Locate the cell with the specified text and output its (x, y) center coordinate. 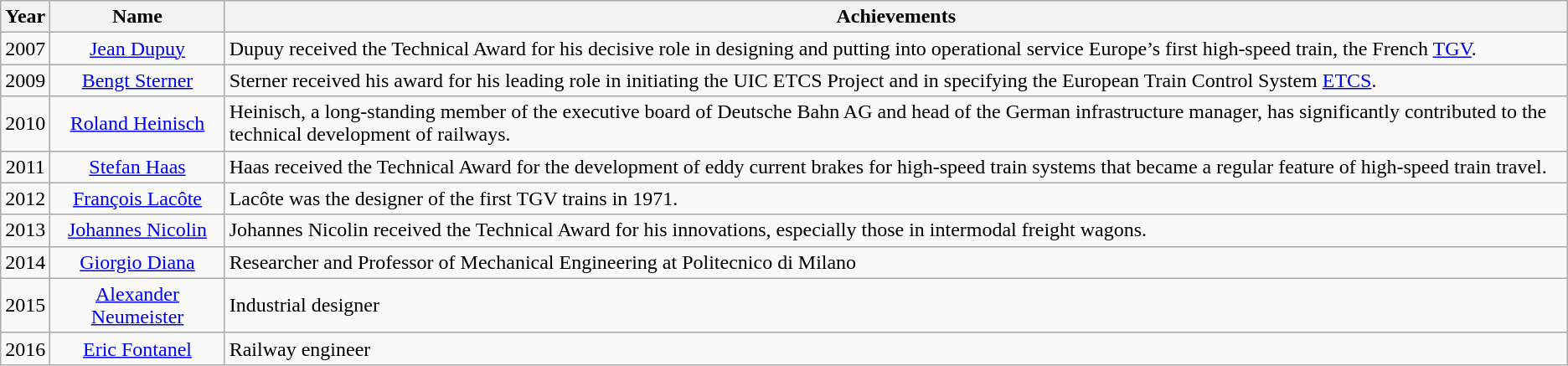
2016 (25, 348)
Johannes Nicolin received the Technical Award for his innovations, especially those in intermodal freight wagons. (896, 230)
François Lacôte (137, 198)
Industrial designer (896, 305)
Alexander Neumeister (137, 305)
Bengt Sterner (137, 80)
Roland Heinisch (137, 124)
Johannes Nicolin (137, 230)
Researcher and Professor of Mechanical Engineering at Politecnico di Milano (896, 262)
2007 (25, 49)
Giorgio Diana (137, 262)
2013 (25, 230)
Year (25, 17)
Eric Fontanel (137, 348)
2012 (25, 198)
2015 (25, 305)
Sterner received his award for his leading role in initiating the UIC ETCS Project and in specifying the European Train Control System ETCS. (896, 80)
Lacôte was the designer of the first TGV trains in 1971. (896, 198)
Name (137, 17)
2011 (25, 167)
2014 (25, 262)
2009 (25, 80)
Jean Dupuy (137, 49)
Stefan Haas (137, 167)
Achievements (896, 17)
Railway engineer (896, 348)
2010 (25, 124)
